Capture the cell that displays the provided text and extract its (X, Y) central coordinate. 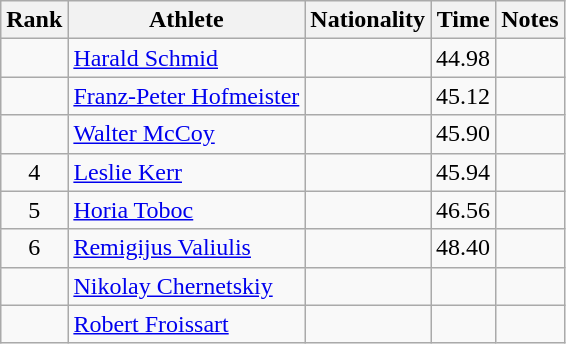
Walter McCoy (186, 134)
Robert Froissart (186, 324)
46.56 (464, 210)
48.40 (464, 248)
45.12 (464, 96)
4 (34, 172)
6 (34, 248)
45.94 (464, 172)
Harald Schmid (186, 58)
45.90 (464, 134)
Remigijus Valiulis (186, 248)
Rank (34, 20)
Franz-Peter Hofmeister (186, 96)
5 (34, 210)
Horia Toboc (186, 210)
Leslie Kerr (186, 172)
Notes (530, 20)
44.98 (464, 58)
Nationality (368, 20)
Athlete (186, 20)
Time (464, 20)
Nikolay Chernetskiy (186, 286)
